For the text-containing cell, return its midpoint in [X, Y] coordinate format. 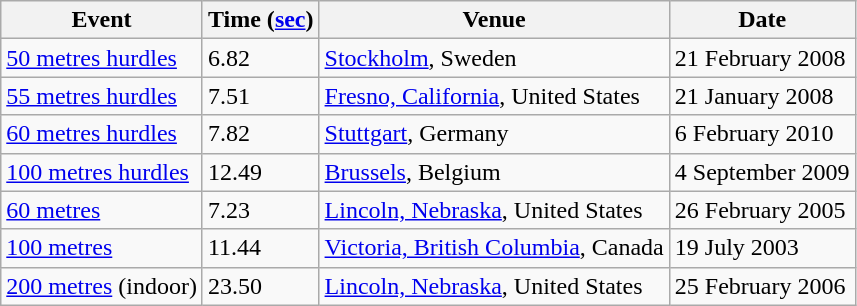
Venue [494, 20]
100 metres [102, 248]
60 metres [102, 210]
21 January 2008 [762, 96]
21 February 2008 [762, 58]
7.51 [260, 96]
Date [762, 20]
Fresno, California, United States [494, 96]
Victoria, British Columbia, Canada [494, 248]
55 metres hurdles [102, 96]
6.82 [260, 58]
Stuttgart, Germany [494, 134]
4 September 2009 [762, 172]
50 metres hurdles [102, 58]
12.49 [260, 172]
100 metres hurdles [102, 172]
25 February 2006 [762, 286]
60 metres hurdles [102, 134]
11.44 [260, 248]
200 metres (indoor) [102, 286]
6 February 2010 [762, 134]
23.50 [260, 286]
Brussels, Belgium [494, 172]
7.23 [260, 210]
Event [102, 20]
26 February 2005 [762, 210]
Time (sec) [260, 20]
19 July 2003 [762, 248]
7.82 [260, 134]
Stockholm, Sweden [494, 58]
